Find where the given text appears and provide that cell's center as [X, Y] coordinate. 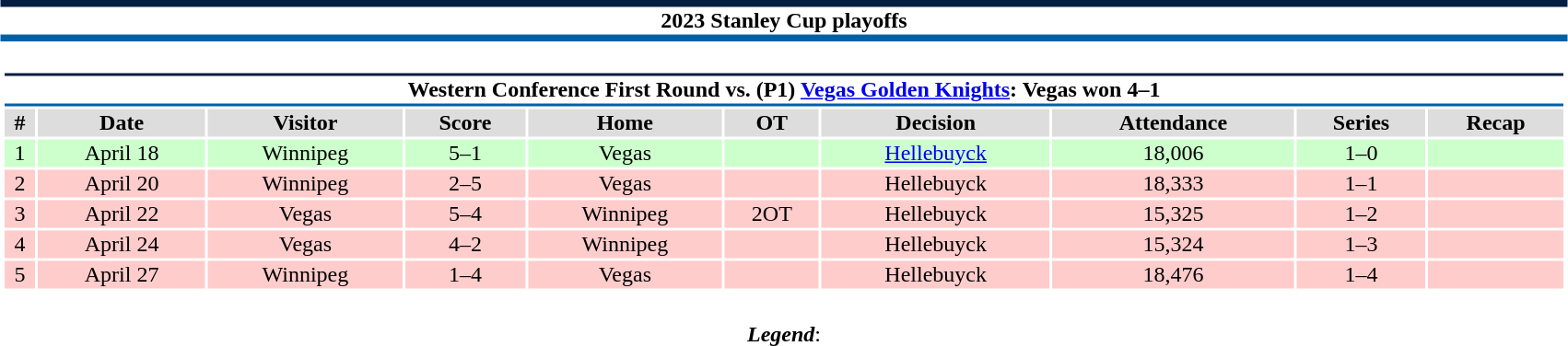
Western Conference First Round vs. (P1) Vegas Golden Knights: Vegas won 4–1 [783, 90]
18,006 [1173, 154]
1 [20, 154]
Decision [936, 122]
2 [20, 183]
Attendance [1173, 122]
1–0 [1361, 154]
Date [122, 122]
5–1 [465, 154]
Recap [1495, 122]
15,325 [1173, 214]
18,333 [1173, 183]
April 20 [122, 183]
Home [625, 122]
April 22 [122, 214]
2–5 [465, 183]
4–2 [465, 244]
2OT [772, 214]
4 [20, 244]
3 [20, 214]
# [20, 122]
2023 Stanley Cup playoffs [784, 20]
April 24 [122, 244]
5 [20, 275]
OT [772, 122]
1–2 [1361, 214]
Visitor [306, 122]
5–4 [465, 214]
Score [465, 122]
18,476 [1173, 275]
15,324 [1173, 244]
1–3 [1361, 244]
April 27 [122, 275]
1–1 [1361, 183]
Series [1361, 122]
April 18 [122, 154]
